Return the (X, Y) coordinate for the center point of the cell that contains the specified text.  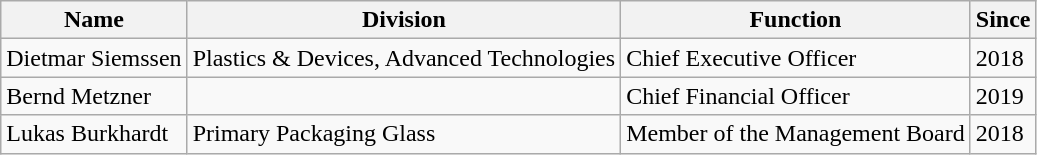
2019 (1003, 96)
Since (1003, 20)
Primary Packaging Glass (404, 134)
Lukas Burkhardt (94, 134)
Chief Financial Officer (796, 96)
Chief Executive Officer (796, 58)
Member of the Management Board (796, 134)
Division (404, 20)
Function (796, 20)
Dietmar Siemssen (94, 58)
Plastics & Devices, Advanced Technologies (404, 58)
Name (94, 20)
Bernd Metzner (94, 96)
